Identify which cell holds the provided text, then report its (x, y) central coordinate. 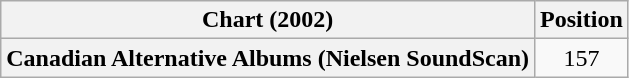
Position (582, 20)
Canadian Alternative Albums (Nielsen SoundScan) (268, 58)
157 (582, 58)
Chart (2002) (268, 20)
